Capture the cell that displays the provided text and extract its [X, Y] central coordinate. 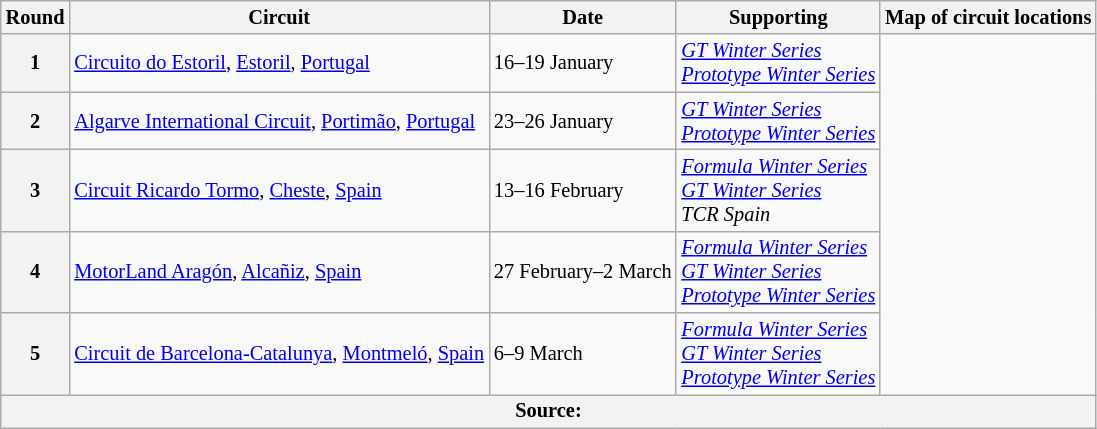
MotorLand Aragón, Alcañiz, Spain [279, 272]
Circuito do Estoril, Estoril, Portugal [279, 63]
Source: [548, 411]
13–16 February [582, 190]
2 [36, 121]
6–9 March [582, 354]
Circuit Ricardo Tormo, Cheste, Spain [279, 190]
Supporting [778, 17]
4 [36, 272]
Date [582, 17]
Circuit [279, 17]
3 [36, 190]
Map of circuit locations [988, 17]
Circuit de Barcelona-Catalunya, Montmeló, Spain [279, 354]
Round [36, 17]
27 February–2 March [582, 272]
23–26 January [582, 121]
5 [36, 354]
1 [36, 63]
Formula Winter SeriesGT Winter SeriesTCR Spain [778, 190]
16–19 January [582, 63]
Algarve International Circuit, Portimão, Portugal [279, 121]
